Pinpoint the cell where the given text exists, returning its [X, Y] midpoint coordinate. 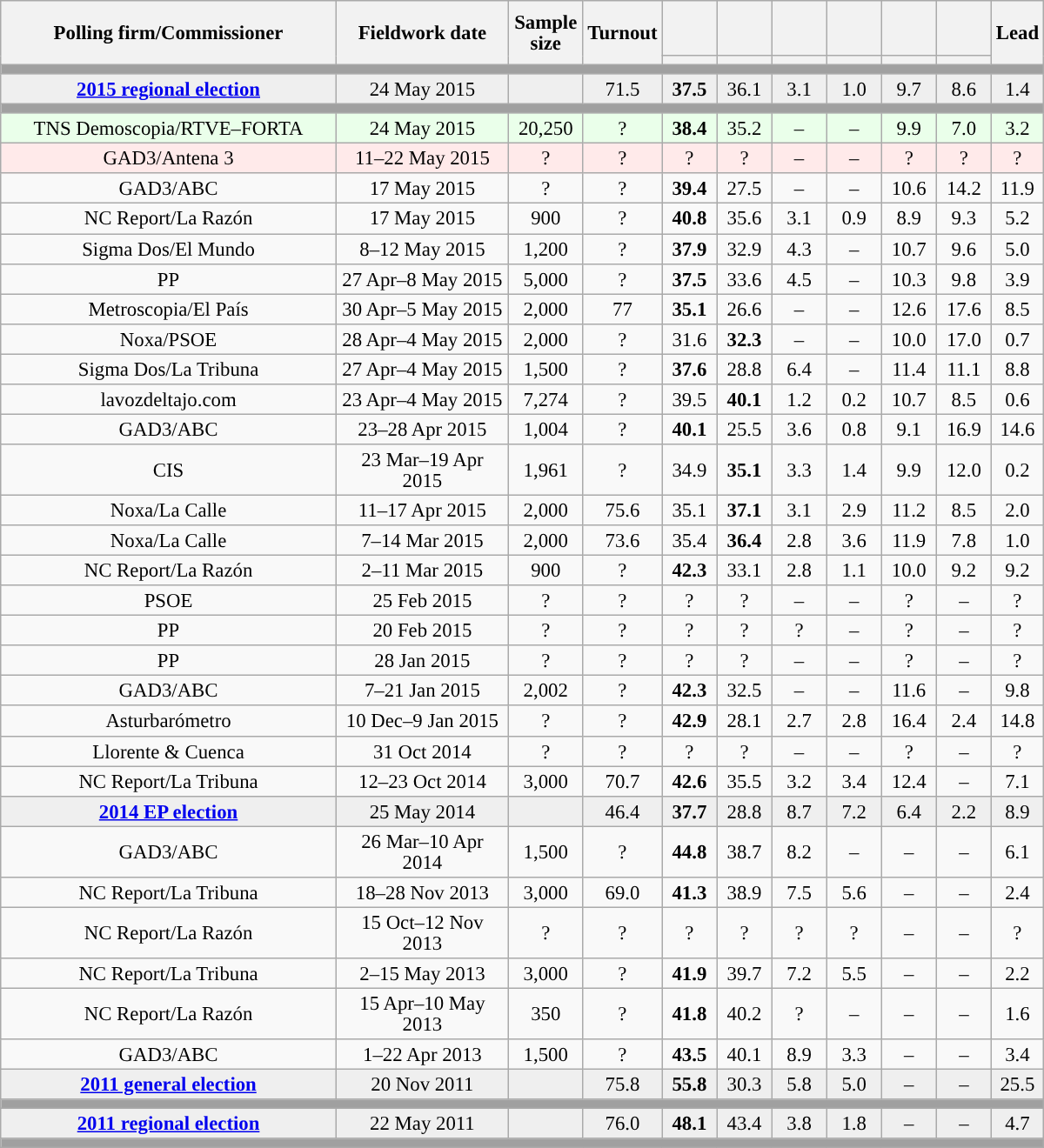
7–21 Jan 2015 [422, 691]
1–22 Apr 2013 [422, 1054]
Sigma Dos/El Mundo [169, 249]
0.7 [1017, 339]
37.9 [689, 249]
7,274 [545, 400]
27.5 [745, 190]
Asturbarómetro [169, 722]
9.6 [964, 249]
5.2 [1017, 219]
23–28 Apr 2015 [422, 430]
26.6 [745, 310]
25 May 2014 [422, 811]
9.1 [908, 430]
11.6 [908, 691]
PSOE [169, 600]
16.9 [964, 430]
5.6 [854, 892]
41.9 [689, 974]
7.5 [799, 892]
12.6 [908, 310]
1,961 [545, 470]
20 Nov 2011 [422, 1085]
71.5 [623, 89]
27 Apr–4 May 2015 [422, 369]
7.1 [1017, 781]
1.2 [799, 400]
2.9 [854, 510]
36.4 [745, 541]
12–23 Oct 2014 [422, 781]
44.8 [689, 852]
15 Oct–12 Nov 2013 [422, 932]
14.8 [1017, 722]
75.8 [623, 1085]
37.6 [689, 369]
55.8 [689, 1085]
5.5 [854, 974]
0.6 [1017, 400]
8.7 [799, 811]
40.2 [745, 1014]
34.9 [689, 470]
42.9 [689, 722]
8–12 May 2015 [422, 249]
17.0 [964, 339]
17.6 [964, 310]
9.3 [964, 219]
37.7 [689, 811]
70.7 [623, 781]
77 [623, 310]
35.4 [689, 541]
TNS Demoscopia/RTVE–FORTA [169, 129]
43.4 [745, 1124]
10 Dec–9 Jan 2015 [422, 722]
Lead [1017, 33]
39.7 [745, 974]
11.2 [908, 510]
7.0 [964, 129]
0.9 [854, 219]
25 Feb 2015 [422, 600]
75.6 [623, 510]
48.1 [689, 1124]
20,250 [545, 129]
7–14 Mar 2015 [422, 541]
28 Apr–4 May 2015 [422, 339]
1,004 [545, 430]
Polling firm/Commissioner [169, 33]
8.8 [1017, 369]
2014 EP election [169, 811]
3.8 [799, 1124]
31 Oct 2014 [422, 751]
2011 general election [169, 1085]
Sigma Dos/La Tribuna [169, 369]
33.6 [745, 278]
2011 regional election [169, 1124]
40.8 [689, 219]
76.0 [623, 1124]
4.5 [799, 278]
39.4 [689, 190]
12.0 [964, 470]
10.3 [908, 278]
20 Feb 2015 [422, 631]
2–15 May 2013 [422, 974]
2,002 [545, 691]
39.5 [689, 400]
42.6 [689, 781]
46.4 [623, 811]
1.8 [854, 1124]
GAD3/Antena 3 [169, 158]
38.4 [689, 129]
73.6 [623, 541]
11–22 May 2015 [422, 158]
69.0 [623, 892]
43.5 [689, 1054]
CIS [169, 470]
16.4 [908, 722]
14.6 [1017, 430]
1.6 [1017, 1014]
4.7 [1017, 1124]
Llorente & Cuenca [169, 751]
2.7 [799, 722]
Sample size [545, 33]
38.9 [745, 892]
35.5 [745, 781]
Noxa/PSOE [169, 339]
37.1 [745, 510]
35.2 [745, 129]
28.1 [745, 722]
11.1 [964, 369]
33.1 [745, 571]
11–17 Apr 2015 [422, 510]
4.3 [799, 249]
1,200 [545, 249]
5,000 [545, 278]
30 Apr–5 May 2015 [422, 310]
32.3 [745, 339]
18–28 Nov 2013 [422, 892]
5.8 [799, 1085]
12.4 [908, 781]
11.4 [908, 369]
9.7 [908, 89]
2–11 Mar 2015 [422, 571]
1.1 [854, 571]
7.8 [964, 541]
8.2 [799, 852]
10.6 [908, 190]
0.8 [854, 430]
32.5 [745, 691]
lavozdeltajo.com [169, 400]
15 Apr–10 May 2013 [422, 1014]
2015 regional election [169, 89]
38.7 [745, 852]
Metroscopia/El País [169, 310]
Fieldwork date [422, 33]
35.6 [745, 219]
41.3 [689, 892]
3.9 [1017, 278]
Turnout [623, 33]
31.6 [689, 339]
36.1 [745, 89]
23 Mar–19 Apr 2015 [422, 470]
41.8 [689, 1014]
27 Apr–8 May 2015 [422, 278]
350 [545, 1014]
22 May 2011 [422, 1124]
30.3 [745, 1085]
28 Jan 2015 [422, 661]
2.0 [1017, 510]
23 Apr–4 May 2015 [422, 400]
32.9 [745, 249]
14.2 [964, 190]
26 Mar–10 Apr 2014 [422, 852]
6.1 [1017, 852]
8.6 [964, 89]
